From the cell containing the given text, extract its center point as [X, Y] coordinate. 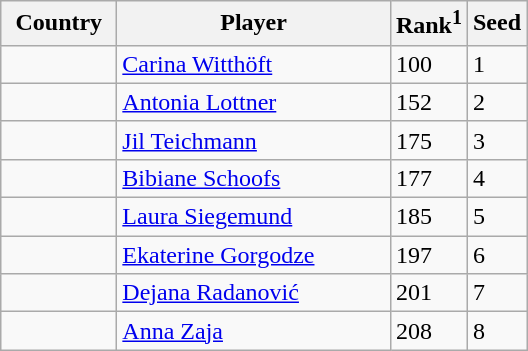
185 [428, 217]
177 [428, 178]
8 [496, 331]
Laura Siegemund [254, 217]
197 [428, 255]
208 [428, 331]
5 [496, 217]
Seed [496, 24]
Carina Witthöft [254, 64]
Bibiane Schoofs [254, 178]
201 [428, 293]
Ekaterine Gorgodze [254, 255]
Anna Zaja [254, 331]
Country [59, 24]
152 [428, 102]
2 [496, 102]
Antonia Lottner [254, 102]
4 [496, 178]
100 [428, 64]
1 [496, 64]
3 [496, 140]
Dejana Radanović [254, 293]
175 [428, 140]
Rank1 [428, 24]
7 [496, 293]
Jil Teichmann [254, 140]
6 [496, 255]
Player [254, 24]
